Return the (x, y) coordinate for the center point of the cell that contains the specified text.  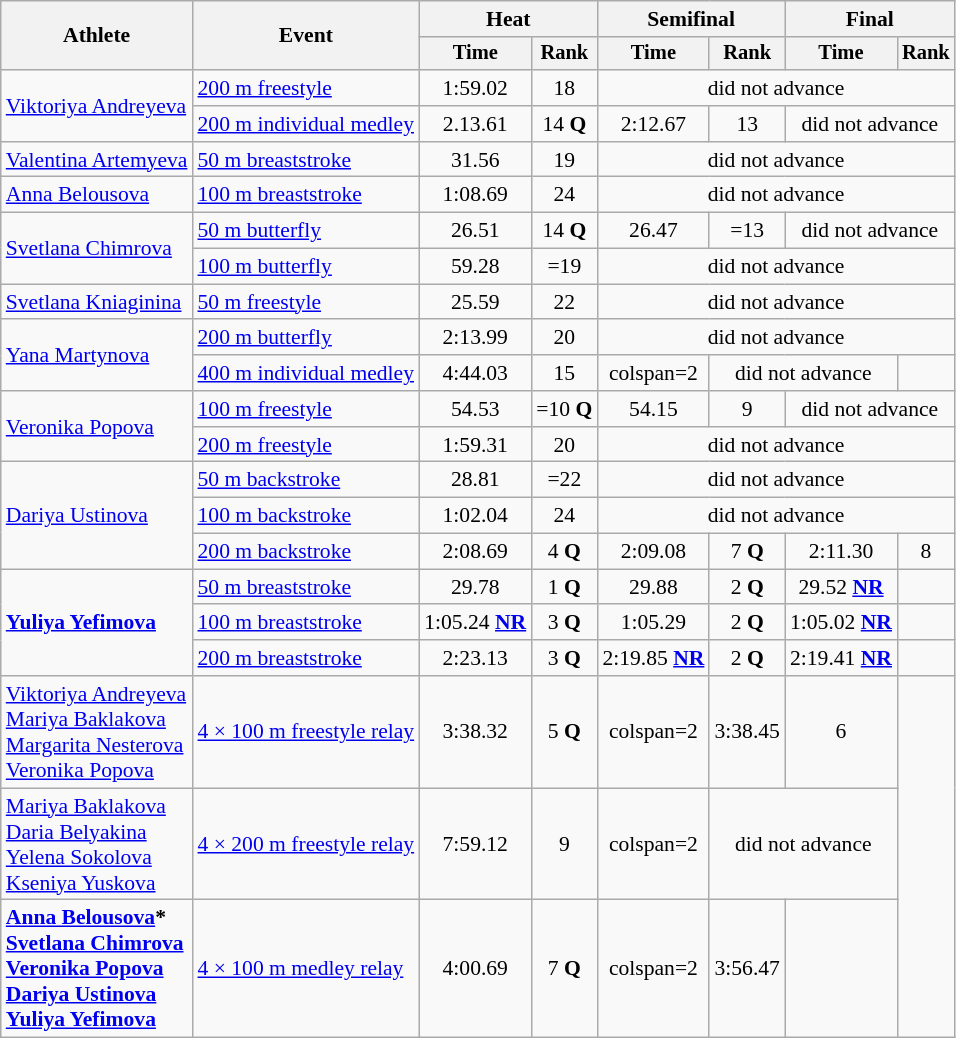
25.59 (475, 302)
Final (870, 19)
2:19.41 NR (841, 658)
Athlete (97, 36)
2:19.85 NR (653, 658)
3:38.32 (475, 732)
Mariya BaklakovaDaria BelyakinaYelena SokolovaKseniya Yuskova (97, 844)
3:56.47 (746, 969)
1:02.04 (475, 516)
3:38.45 (746, 732)
Semifinal (691, 19)
Valentina Artemyeva (97, 160)
50 m butterfly (306, 231)
59.28 (475, 267)
29.52 NR (841, 587)
100 m butterfly (306, 267)
4:00.69 (475, 969)
31.56 (475, 160)
Veronika Popova (97, 426)
19 (564, 160)
2:12.67 (653, 124)
22 (564, 302)
1 Q (564, 587)
200 m backstroke (306, 552)
4 × 100 m medley relay (306, 969)
200 m butterfly (306, 338)
28.81 (475, 480)
29.88 (653, 587)
=10 Q (564, 409)
1:05.29 (653, 623)
4 × 200 m freestyle relay (306, 844)
100 m backstroke (306, 516)
Anna Belousova*Svetlana ChimrovaVeronika PopovaDariya UstinovaYuliya Yefimova (97, 969)
Svetlana Chimrova (97, 248)
=22 (564, 480)
Anna Belousova (97, 195)
8 (926, 552)
50 m freestyle (306, 302)
26.47 (653, 231)
7:59.12 (475, 844)
2:11.30 (841, 552)
29.78 (475, 587)
Event (306, 36)
400 m individual medley (306, 373)
Viktoriya Andreyeva (97, 106)
54.53 (475, 409)
2.13.61 (475, 124)
1:05.02 NR (841, 623)
4 × 100 m freestyle relay (306, 732)
100 m freestyle (306, 409)
5 Q (564, 732)
1:59.31 (475, 445)
13 (746, 124)
Viktoriya AndreyevaMariya BaklakovaMargarita NesterovaVeronika Popova (97, 732)
50 m backstroke (306, 480)
26.51 (475, 231)
18 (564, 88)
6 (841, 732)
1:59.02 (475, 88)
Svetlana Kniaginina (97, 302)
2:23.13 (475, 658)
4 Q (564, 552)
2:13.99 (475, 338)
4:44.03 (475, 373)
54.15 (653, 409)
200 m individual medley (306, 124)
Yuliya Yefimova (97, 622)
200 m breaststroke (306, 658)
2:09.08 (653, 552)
1:08.69 (475, 195)
=13 (746, 231)
Heat (508, 19)
1:05.24 NR (475, 623)
Dariya Ustinova (97, 516)
15 (564, 373)
=19 (564, 267)
2:08.69 (475, 552)
Yana Martynova (97, 356)
